Identify which cell holds the provided text, then report its (x, y) central coordinate. 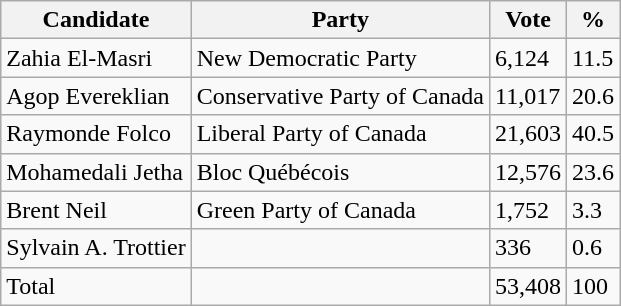
21,603 (528, 134)
Candidate (96, 20)
Brent Neil (96, 210)
Party (340, 20)
Bloc Québécois (340, 172)
0.6 (594, 248)
1,752 (528, 210)
Vote (528, 20)
6,124 (528, 58)
11.5 (594, 58)
Zahia El-Masri (96, 58)
23.6 (594, 172)
Liberal Party of Canada (340, 134)
12,576 (528, 172)
3.3 (594, 210)
Conservative Party of Canada (340, 96)
Raymonde Folco (96, 134)
20.6 (594, 96)
New Democratic Party (340, 58)
53,408 (528, 286)
100 (594, 286)
Green Party of Canada (340, 210)
Sylvain A. Trottier (96, 248)
Mohamedali Jetha (96, 172)
% (594, 20)
11,017 (528, 96)
Agop Evereklian (96, 96)
Total (96, 286)
336 (528, 248)
40.5 (594, 134)
